Find where the given text appears and provide that cell's center as [X, Y] coordinate. 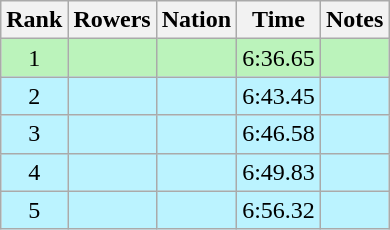
Rank [34, 20]
3 [34, 134]
Rowers [112, 20]
Notes [354, 20]
Time [279, 20]
2 [34, 96]
6:43.45 [279, 96]
Nation [196, 20]
4 [34, 172]
6:56.32 [279, 210]
6:36.65 [279, 58]
6:46.58 [279, 134]
5 [34, 210]
6:49.83 [279, 172]
1 [34, 58]
